Output the (X, Y) coordinate of the center of the cell containing the given text.  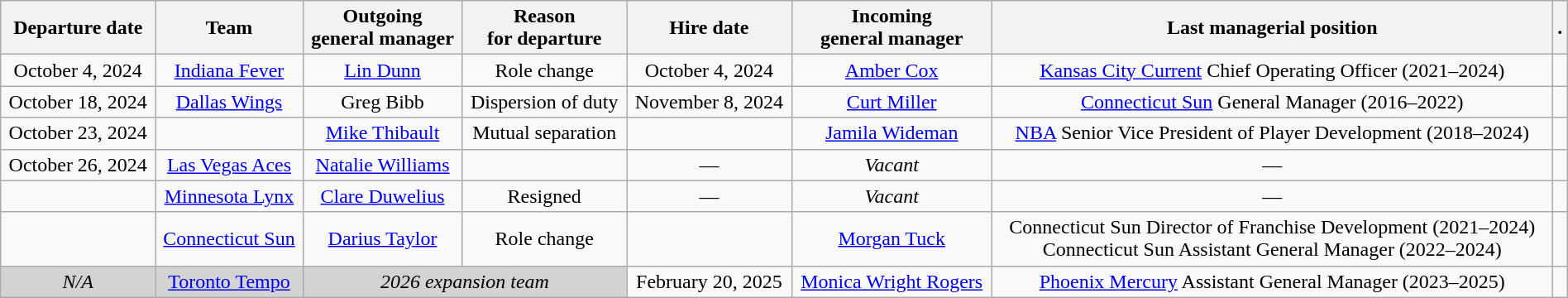
Monica Wright Rogers (892, 281)
Greg Bibb (382, 102)
Dispersion of duty (544, 102)
Last managerial position (1272, 28)
Curt Miller (892, 102)
Dallas Wings (230, 102)
Morgan Tuck (892, 238)
Team (230, 28)
Reasonfor departure (544, 28)
NBA Senior Vice President of Player Development (2018–2024) (1272, 133)
October 26, 2024 (78, 165)
Connecticut Sun (230, 238)
Las Vegas Aces (230, 165)
Incominggeneral manager (892, 28)
Connecticut Sun Director of Franchise Development (2021–2024)Connecticut Sun Assistant General Manager (2022–2024) (1272, 238)
February 20, 2025 (710, 281)
Lin Dunn (382, 70)
Indiana Fever (230, 70)
Phoenix Mercury Assistant General Manager (2023–2025) (1272, 281)
Kansas City Current Chief Operating Officer (2021–2024) (1272, 70)
N/A (78, 281)
November 8, 2024 (710, 102)
2026 expansion team (465, 281)
Jamila Wideman (892, 133)
Clare Duwelius (382, 196)
Outgoinggeneral manager (382, 28)
Hire date (710, 28)
Connecticut Sun General Manager (2016–2022) (1272, 102)
Natalie Williams (382, 165)
Mike Thibault (382, 133)
Toronto Tempo (230, 281)
Amber Cox (892, 70)
. (1560, 28)
Minnesota Lynx (230, 196)
Resigned (544, 196)
Darius Taylor (382, 238)
Departure date (78, 28)
Mutual separation (544, 133)
October 18, 2024 (78, 102)
October 23, 2024 (78, 133)
